Extract the [x, y] coordinate from the center of the cell holding the provided text.  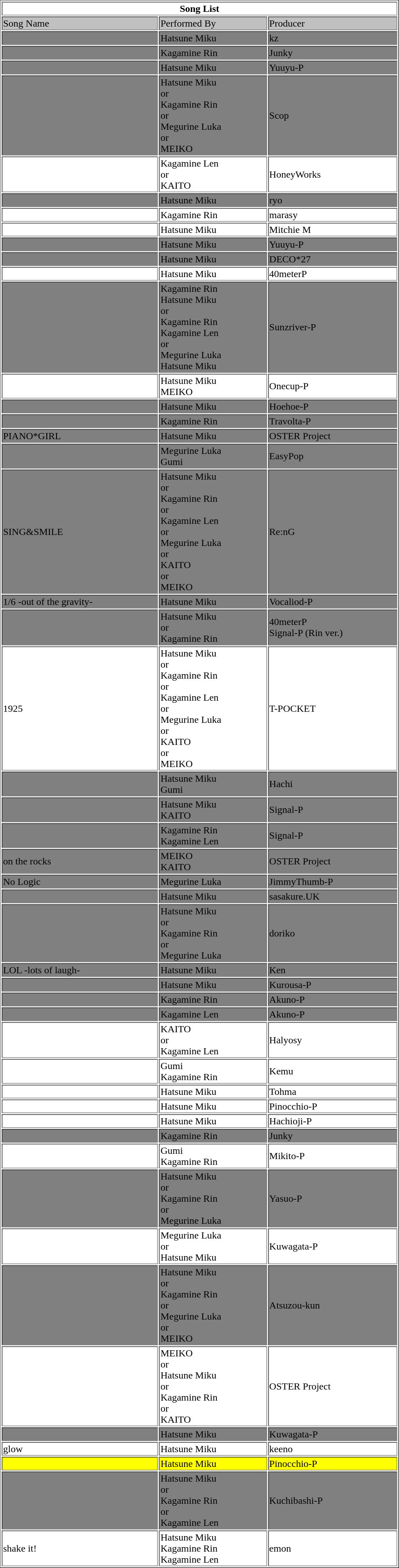
Song Name [80, 23]
Song List [199, 8]
Megurine Luka [213, 882]
HoneyWorks [333, 174]
Vocaliod-P [333, 602]
Halyosy [333, 1040]
Hatsune MikuGumi [213, 784]
No Logic [80, 882]
doriko [333, 933]
Hachi [333, 784]
Producer [333, 23]
Mitchie M [333, 229]
Travolta-P [333, 421]
Hatsune MikuorKagamine RinorKagamine Len [213, 1500]
Scop [333, 115]
Kagamine RinHatsune MikuorKagamine RinKagamine LenorMegurine LukaHatsune Miku [213, 327]
Re:nG [333, 532]
T-POCKET [333, 709]
Yasuo-P [333, 1198]
marasy [333, 214]
LOL -lots of laugh- [80, 970]
KAITOorKagamine Len [213, 1040]
EasyPop [333, 456]
Kemu [333, 1072]
shake it! [80, 1549]
Kagamine RinKagamine Len [213, 836]
Kagamine Len [213, 1014]
ryo [333, 200]
1925 [80, 709]
Ken [333, 970]
Kurousa-P [333, 985]
Megurine LukaGumi [213, 456]
Megurine LukaorHatsune Miku [213, 1247]
1/6 -out of the gravity- [80, 602]
SING&SMILE [80, 532]
sasakure.UK [333, 896]
PIANO*GIRL [80, 435]
Hatsune MikuKagamine RinKagamine Len [213, 1549]
40meterPSignal-P (Rin ver.) [333, 628]
on the rocks [80, 861]
DECO*27 [333, 259]
JimmyThumb-P [333, 882]
emon [333, 1549]
Hatsune MikuMEIKO [213, 386]
Kagamine LenorKAITO [213, 174]
kz [333, 38]
Onecup-P [333, 386]
Atsuzou-kun [333, 1306]
Hoehoe-P [333, 406]
Hatsune MikuorKagamine Rin [213, 628]
40meterP [333, 273]
glow [80, 1449]
MEIKOorHatsune MikuorKagamine RinorKAITO [213, 1387]
Mikito-P [333, 1156]
MEIKOKAITO [213, 861]
Tohma [333, 1091]
Sunzriver-P [333, 327]
Performed By [213, 23]
Hatsune MikuKAITO [213, 810]
keeno [333, 1449]
Kuchibashi-P [333, 1500]
Hachioji-P [333, 1121]
